For the text-containing cell, return its midpoint in (x, y) coordinate format. 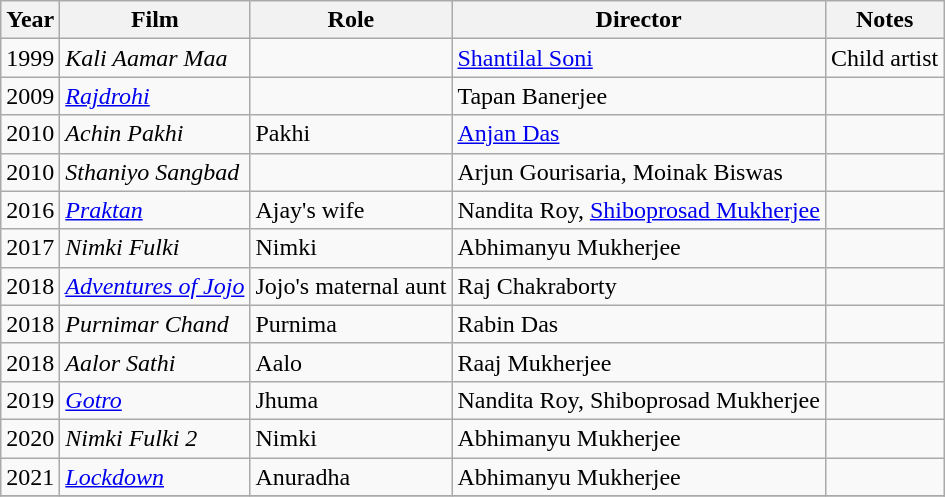
Raj Chakraborty (638, 286)
Kali Aamar Maa (155, 58)
Pakhi (351, 134)
Aalo (351, 362)
Tapan Banerjee (638, 96)
Aalor Sathi (155, 362)
Gotro (155, 400)
Director (638, 20)
2016 (30, 210)
2009 (30, 96)
Year (30, 20)
2017 (30, 248)
Film (155, 20)
Nimki Fulki 2 (155, 438)
Ajay's wife (351, 210)
2020 (30, 438)
Jhuma (351, 400)
Notes (884, 20)
Child artist (884, 58)
Nimki Fulki (155, 248)
Purnimar Chand (155, 324)
Anuradha (351, 477)
2021 (30, 477)
Lockdown (155, 477)
Raaj Mukherjee (638, 362)
Rabin Das (638, 324)
1999 (30, 58)
Shantilal Soni (638, 58)
Purnima (351, 324)
Sthaniyo Sangbad (155, 172)
Rajdrohi (155, 96)
Jojo's maternal aunt (351, 286)
Praktan (155, 210)
Arjun Gourisaria, Moinak Biswas (638, 172)
Adventures of Jojo (155, 286)
Role (351, 20)
Anjan Das (638, 134)
2019 (30, 400)
Achin Pakhi (155, 134)
